Extract the [X, Y] coordinate from the center of the cell holding the provided text.  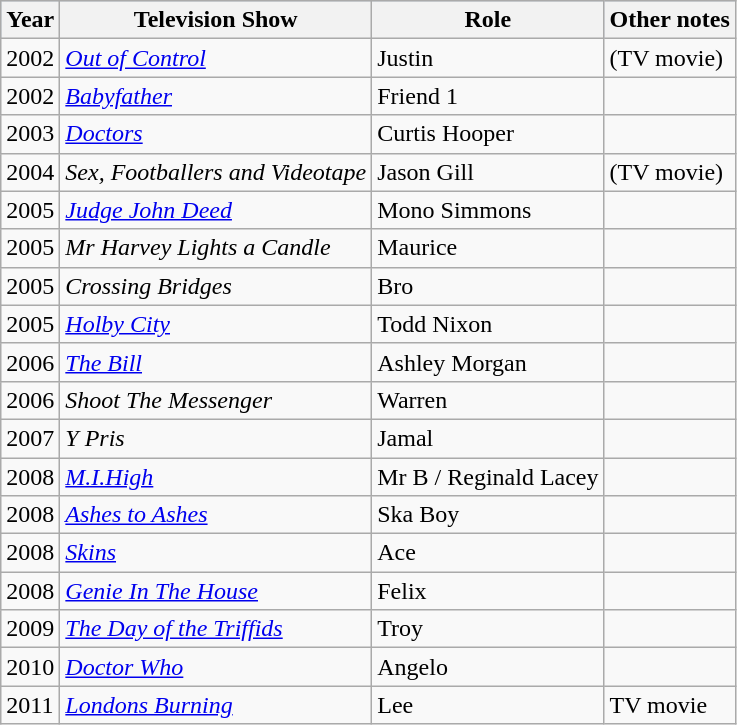
2004 [30, 172]
Felix [488, 591]
Ashley Morgan [488, 362]
Doctor Who [216, 667]
Television Show [216, 20]
Justin [488, 58]
Doctors [216, 134]
Lee [488, 705]
TV movie [670, 705]
Shoot The Messenger [216, 400]
2003 [30, 134]
Troy [488, 629]
Y Pris [216, 438]
Role [488, 20]
Friend 1 [488, 96]
2007 [30, 438]
The Bill [216, 362]
Holby City [216, 324]
The Day of the Triffids [216, 629]
Crossing Bridges [216, 286]
Jason Gill [488, 172]
Other notes [670, 20]
Jamal [488, 438]
Mono Simmons [488, 210]
Ace [488, 553]
Londons Burning [216, 705]
Ashes to Ashes [216, 515]
Mr B / Reginald Lacey [488, 477]
2010 [30, 667]
Mr Harvey Lights a Candle [216, 248]
Skins [216, 553]
Angelo [488, 667]
2011 [30, 705]
Todd Nixon [488, 324]
M.I.High [216, 477]
Ska Boy [488, 515]
Sex, Footballers and Videotape [216, 172]
Bro [488, 286]
Judge John Deed [216, 210]
Year [30, 20]
Maurice [488, 248]
Warren [488, 400]
Babyfather [216, 96]
Out of Control [216, 58]
Curtis Hooper [488, 134]
Genie In The House [216, 591]
2009 [30, 629]
